Return (X, Y) of the center of cell containing provided text 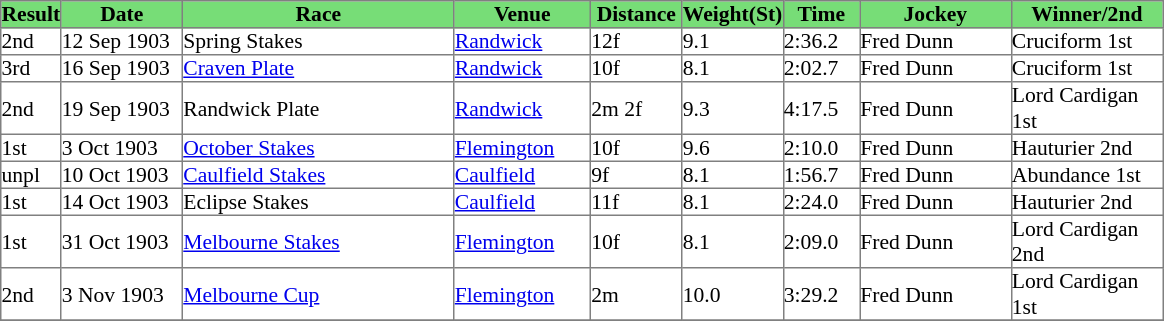
19 Sep 1903 (122, 108)
Randwick Plate (319, 108)
Melbourne Cup (319, 294)
Spring Stakes (319, 42)
2m (637, 294)
Race (319, 14)
4:17.5 (821, 108)
1:56.7 (821, 174)
Venue (522, 14)
Craven Plate (319, 68)
2:02.7 (821, 68)
12f (637, 42)
2:10.0 (821, 148)
Winner/2nd (1087, 14)
3rd (31, 68)
9.3 (732, 108)
Distance (637, 14)
10 Oct 1903 (122, 174)
3 Nov 1903 (122, 294)
10.0 (732, 294)
Jockey (936, 14)
3 Oct 1903 (122, 148)
2:24.0 (821, 202)
unpl (31, 174)
Result (31, 14)
October Stakes (319, 148)
31 Oct 1903 (122, 241)
11f (637, 202)
12 Sep 1903 (122, 42)
9f (637, 174)
Date (122, 14)
Time (821, 14)
14 Oct 1903 (122, 202)
2m 2f (637, 108)
9.1 (732, 42)
Caulfield Stakes (319, 174)
3:29.2 (821, 294)
Abundance 1st (1087, 174)
Lord Cardigan 2nd (1087, 241)
Eclipse Stakes (319, 202)
16 Sep 1903 (122, 68)
Melbourne Stakes (319, 241)
2:36.2 (821, 42)
2:09.0 (821, 241)
Weight(St) (732, 14)
9.6 (732, 148)
